Scan for the cell matching the given text and deliver its (x, y) coordinate at center. 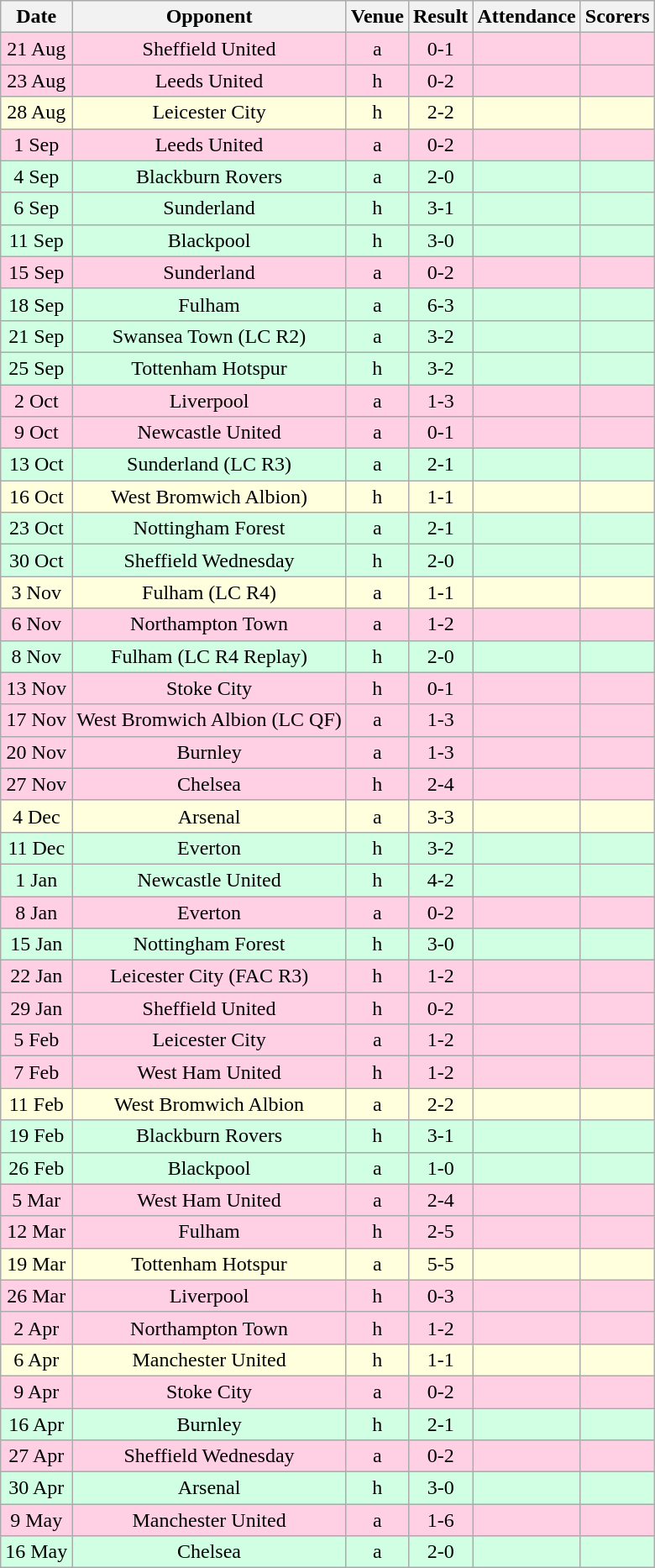
9 Apr (37, 1392)
0-3 (440, 1296)
5-5 (440, 1264)
West Bromwich Albion) (209, 497)
4 Dec (37, 816)
17 Nov (37, 720)
15 Sep (37, 272)
1 Sep (37, 145)
16 Apr (37, 1424)
11 Sep (37, 240)
7 Feb (37, 1072)
Opponent (209, 17)
6-3 (440, 304)
1-0 (440, 1168)
27 Nov (37, 784)
3 Nov (37, 592)
16 Oct (37, 497)
2 Oct (37, 401)
27 Apr (37, 1456)
Attendance (527, 17)
19 Mar (37, 1264)
23 Oct (37, 529)
6 Nov (37, 624)
West Bromwich Albion (209, 1104)
2-5 (440, 1232)
11 Feb (37, 1104)
25 Sep (37, 368)
20 Nov (37, 752)
1-6 (440, 1520)
3-3 (440, 816)
Fulham (LC R4) (209, 592)
13 Nov (37, 688)
9 Oct (37, 433)
11 Dec (37, 848)
Leicester City (FAC R3) (209, 976)
Swansea Town (LC R2) (209, 336)
8 Jan (37, 912)
21 Aug (37, 49)
Venue (377, 17)
1 Jan (37, 880)
26 Mar (37, 1296)
29 Jan (37, 1008)
Date (37, 17)
2 Apr (37, 1328)
28 Aug (37, 113)
13 Oct (37, 465)
Scorers (617, 17)
6 Apr (37, 1360)
Sunderland (LC R3) (209, 465)
Result (440, 17)
4 Sep (37, 176)
22 Jan (37, 976)
6 Sep (37, 208)
30 Apr (37, 1488)
12 Mar (37, 1232)
5 Feb (37, 1040)
21 Sep (37, 336)
15 Jan (37, 944)
Fulham (LC R4 Replay) (209, 656)
26 Feb (37, 1168)
19 Feb (37, 1136)
23 Aug (37, 81)
West Bromwich Albion (LC QF) (209, 720)
4-2 (440, 880)
5 Mar (37, 1200)
9 May (37, 1520)
18 Sep (37, 304)
16 May (37, 1552)
30 Oct (37, 560)
8 Nov (37, 656)
